Identify which cell holds the provided text, then report its (X, Y) central coordinate. 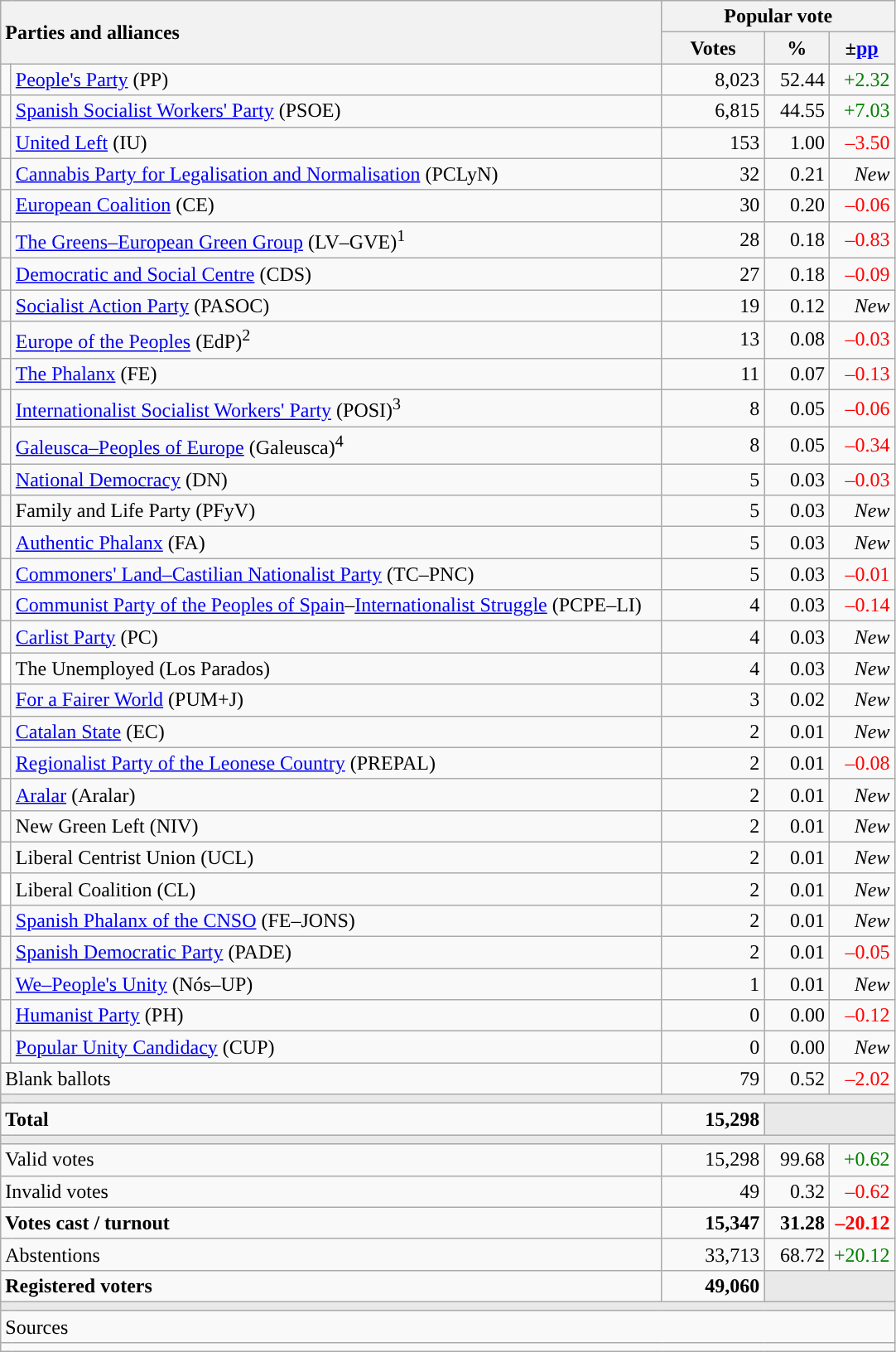
Galeusca–Peoples of Europe (Galeusca)4 (336, 446)
New Green Left (NIV) (336, 826)
Commoners' Land–Castilian Nationalist Party (TC–PNC) (336, 574)
32 (713, 174)
+7.03 (861, 111)
Spanish Socialist Workers' Party (PSOE) (336, 111)
44.55 (797, 111)
–20.12 (861, 1223)
Internationalist Socialist Workers' Party (POSI)3 (336, 408)
–0.83 (861, 240)
Invalid votes (331, 1191)
European Coalition (CE) (336, 205)
% (797, 48)
Popular Unity Candidacy (CUP) (336, 1047)
Authentic Phalanx (FA) (336, 543)
153 (713, 142)
0.32 (797, 1191)
30 (713, 205)
People's Party (PP) (336, 80)
0.20 (797, 205)
79 (713, 1079)
Democratic and Social Centre (CDS) (336, 274)
31.28 (797, 1223)
–0.14 (861, 606)
Humanist Party (PH) (336, 1016)
–2.02 (861, 1079)
The Unemployed (Los Parados) (336, 669)
–0.09 (861, 274)
–0.12 (861, 1016)
–0.08 (861, 763)
Cannabis Party for Legalisation and Normalisation (PCLyN) (336, 174)
13 (713, 340)
Parties and alliances (331, 32)
+2.32 (861, 80)
49,060 (713, 1286)
National Democracy (DN) (336, 480)
6,815 (713, 111)
Socialist Action Party (PASOC) (336, 306)
0.21 (797, 174)
Liberal Centrist Union (UCL) (336, 857)
–3.50 (861, 142)
The Greens–European Green Group (LV–GVE)1 (336, 240)
Blank ballots (331, 1079)
+20.12 (861, 1254)
68.72 (797, 1254)
0.02 (797, 700)
33,713 (713, 1254)
Communist Party of the Peoples of Spain–Internationalist Struggle (PCPE–LI) (336, 606)
We–People's Unity (Nós–UP) (336, 984)
Family and Life Party (PFyV) (336, 511)
11 (713, 374)
Catalan State (EC) (336, 732)
49 (713, 1191)
+0.62 (861, 1160)
0.52 (797, 1079)
27 (713, 274)
Popular vote (778, 17)
Abstentions (331, 1254)
Liberal Coalition (CL) (336, 889)
Votes cast / turnout (331, 1223)
0.08 (797, 340)
Carlist Party (PC) (336, 637)
1 (713, 984)
Aralar (Aralar) (336, 794)
1.00 (797, 142)
–0.62 (861, 1191)
52.44 (797, 80)
United Left (IU) (336, 142)
–0.05 (861, 953)
For a Fairer World (PUM+J) (336, 700)
99.68 (797, 1160)
15,347 (713, 1223)
Registered voters (331, 1286)
The Phalanx (FE) (336, 374)
–0.01 (861, 574)
3 (713, 700)
Valid votes (331, 1160)
28 (713, 240)
–0.34 (861, 446)
Votes (713, 48)
Sources (447, 1326)
0.07 (797, 374)
Europe of the Peoples (EdP)2 (336, 340)
0.12 (797, 306)
19 (713, 306)
Total (331, 1119)
Regionalist Party of the Leonese Country (PREPAL) (336, 763)
8,023 (713, 80)
Spanish Democratic Party (PADE) (336, 953)
±pp (861, 48)
–0.13 (861, 374)
Spanish Phalanx of the CNSO (FE–JONS) (336, 920)
